Pinpoint the cell where the given text exists, returning its [x, y] midpoint coordinate. 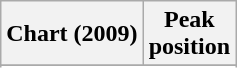
Peakposition [189, 34]
Chart (2009) [72, 34]
